Capture the cell that displays the provided text and extract its (X, Y) central coordinate. 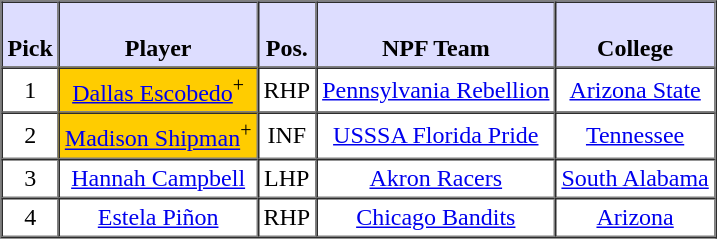
4 (30, 216)
USSSA Florida Pride (436, 136)
Arizona (634, 216)
Akron Racers (436, 178)
NPF Team (436, 35)
Tennessee (634, 136)
Pos. (286, 35)
Hannah Campbell (158, 178)
1 (30, 90)
College (634, 35)
Dallas Escobedo+ (158, 90)
Player (158, 35)
2 (30, 136)
Pennsylvania Rebellion (436, 90)
Estela Piñon (158, 216)
LHP (286, 178)
3 (30, 178)
South Alabama (634, 178)
Chicago Bandits (436, 216)
INF (286, 136)
Madison Shipman+ (158, 136)
Pick (30, 35)
Arizona State (634, 90)
